Scan for the cell matching the given text and deliver its [X, Y] coordinate at center. 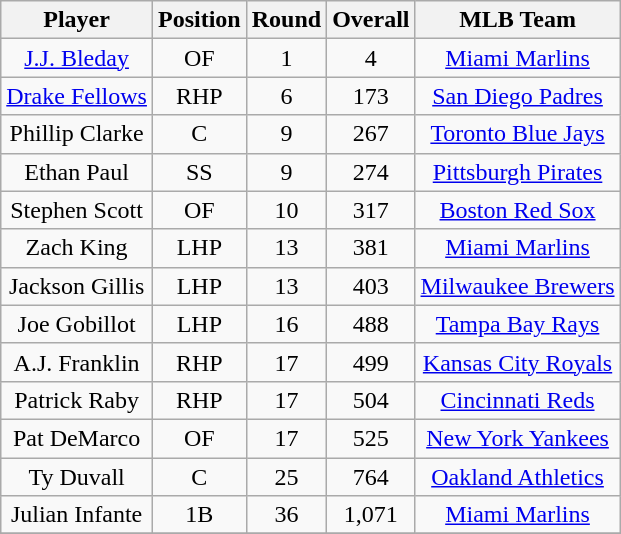
6 [286, 96]
J.J. Bleday [77, 58]
Joe Gobillot [77, 324]
MLB Team [518, 20]
317 [371, 210]
4 [371, 58]
Round [286, 20]
Kansas City Royals [518, 362]
499 [371, 362]
1B [199, 515]
1 [286, 58]
525 [371, 438]
25 [286, 477]
Boston Red Sox [518, 210]
Ty Duvall [77, 477]
274 [371, 172]
Overall [371, 20]
381 [371, 248]
Zach King [77, 248]
Pittsburgh Pirates [518, 172]
173 [371, 96]
Ethan Paul [77, 172]
Pat DeMarco [77, 438]
1,071 [371, 515]
488 [371, 324]
Patrick Raby [77, 400]
Julian Infante [77, 515]
Milwaukee Brewers [518, 286]
Player [77, 20]
36 [286, 515]
267 [371, 134]
16 [286, 324]
10 [286, 210]
403 [371, 286]
Toronto Blue Jays [518, 134]
Jackson Gillis [77, 286]
New York Yankees [518, 438]
Drake Fellows [77, 96]
Oakland Athletics [518, 477]
764 [371, 477]
A.J. Franklin [77, 362]
504 [371, 400]
Phillip Clarke [77, 134]
Tampa Bay Rays [518, 324]
San Diego Padres [518, 96]
Cincinnati Reds [518, 400]
SS [199, 172]
Stephen Scott [77, 210]
Position [199, 20]
